Locate the cell with the specified text and output its [x, y] center coordinate. 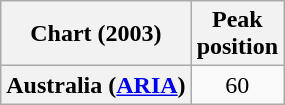
Australia (ARIA) [96, 85]
Peakposition [237, 34]
Chart (2003) [96, 34]
60 [237, 85]
